Extract the [x, y] coordinate from the center of the cell holding the provided text.  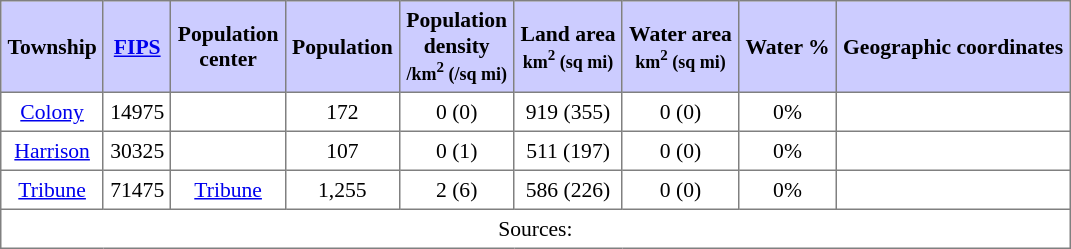
Colony [52, 112]
0 (1) [457, 150]
511 (197) [568, 150]
30325 [136, 150]
2 (6) [457, 190]
14975 [136, 112]
FIPS [136, 47]
Water areakm2 (sq mi) [680, 47]
919 (355) [568, 112]
172 [342, 112]
Geographic coordinates [953, 47]
1,255 [342, 190]
586 (226) [568, 190]
Township [52, 47]
Sources: [536, 228]
71475 [136, 190]
Land areakm2 (sq mi) [568, 47]
Harrison [52, 150]
Population [342, 47]
Populationdensity/km2 (/sq mi) [457, 47]
107 [342, 150]
Populationcenter [228, 47]
Water % [788, 47]
